Detect which cell encompasses the target text, then output its [x, y] center coordinate. 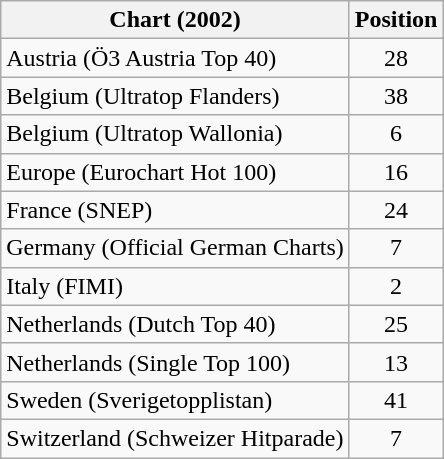
Netherlands (Dutch Top 40) [175, 324]
Sweden (Sverigetopplistan) [175, 400]
Belgium (Ultratop Flanders) [175, 96]
38 [396, 96]
Italy (FIMI) [175, 286]
Austria (Ö3 Austria Top 40) [175, 58]
28 [396, 58]
2 [396, 286]
Switzerland (Schweizer Hitparade) [175, 438]
Netherlands (Single Top 100) [175, 362]
13 [396, 362]
6 [396, 134]
Position [396, 20]
Belgium (Ultratop Wallonia) [175, 134]
41 [396, 400]
24 [396, 210]
Chart (2002) [175, 20]
16 [396, 172]
Germany (Official German Charts) [175, 248]
France (SNEP) [175, 210]
25 [396, 324]
Europe (Eurochart Hot 100) [175, 172]
